Pinpoint the cell where the given text exists, returning its [X, Y] midpoint coordinate. 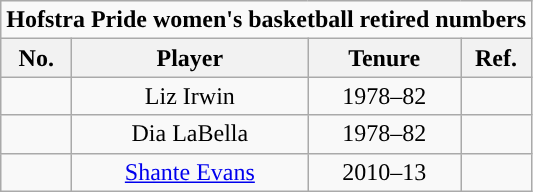
Player [190, 58]
No. [36, 58]
Dia LaBella [190, 134]
Shante Evans [190, 172]
2010–13 [384, 172]
Hofstra Pride women's basketball retired numbers [266, 20]
Liz Irwin [190, 96]
Tenure [384, 58]
Ref. [496, 58]
